Scan for the cell matching the given text and deliver its [x, y] coordinate at center. 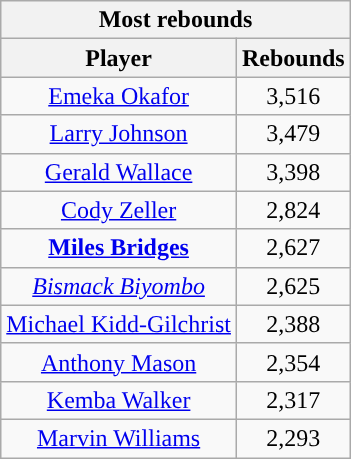
2,317 [293, 400]
Larry Johnson [119, 134]
Miles Bridges [119, 248]
Anthony Mason [119, 362]
Gerald Wallace [119, 172]
Kemba Walker [119, 400]
Emeka Okafor [119, 96]
2,388 [293, 324]
Marvin Williams [119, 438]
2,293 [293, 438]
3,479 [293, 134]
2,824 [293, 210]
Rebounds [293, 58]
2,627 [293, 248]
3,516 [293, 96]
2,625 [293, 286]
2,354 [293, 362]
Most rebounds [176, 20]
Bismack Biyombo [119, 286]
Michael Kidd-Gilchrist [119, 324]
3,398 [293, 172]
Cody Zeller [119, 210]
Player [119, 58]
